Provide the [x, y] coordinate of the cell's center where the given text is located.  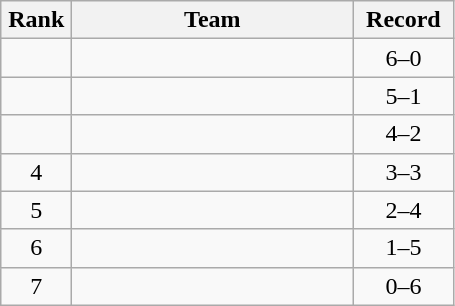
6–0 [404, 58]
4 [36, 172]
Team [212, 20]
Record [404, 20]
5 [36, 210]
1–5 [404, 248]
Rank [36, 20]
5–1 [404, 96]
0–6 [404, 286]
6 [36, 248]
4–2 [404, 134]
3–3 [404, 172]
7 [36, 286]
2–4 [404, 210]
